Return [x, y] of the center of cell containing provided text 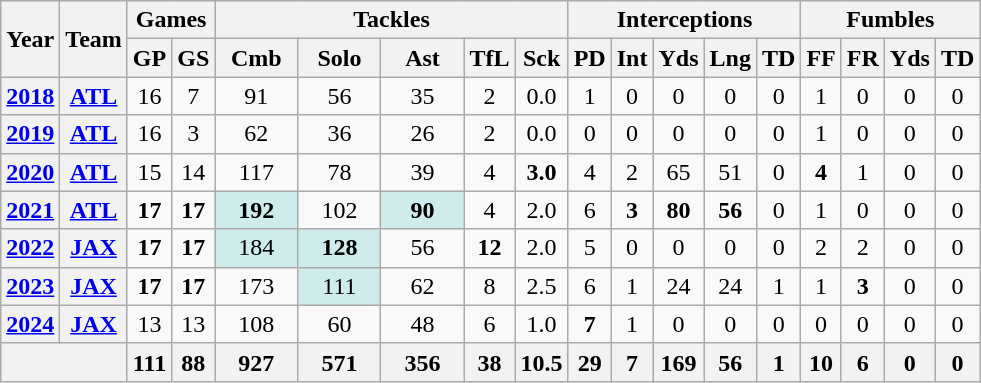
571 [340, 362]
88 [194, 362]
GP [149, 58]
35 [422, 96]
Team [94, 39]
102 [340, 210]
26 [422, 134]
10 [821, 362]
80 [678, 210]
3.0 [542, 172]
10.5 [542, 362]
Sck [542, 58]
FR [862, 58]
927 [256, 362]
51 [730, 172]
Fumbles [890, 20]
91 [256, 96]
38 [490, 362]
GS [194, 58]
36 [340, 134]
356 [422, 362]
Cmb [256, 58]
90 [422, 210]
14 [194, 172]
128 [340, 248]
TfL [490, 58]
48 [422, 324]
173 [256, 286]
2020 [30, 172]
2019 [30, 134]
1.0 [542, 324]
PD [590, 58]
Lng [730, 58]
65 [678, 172]
2022 [30, 248]
78 [340, 172]
108 [256, 324]
60 [340, 324]
Tackles [392, 20]
Int [632, 58]
Solo [340, 58]
2023 [30, 286]
8 [490, 286]
2018 [30, 96]
117 [256, 172]
15 [149, 172]
FF [821, 58]
Year [30, 39]
192 [256, 210]
39 [422, 172]
Ast [422, 58]
2024 [30, 324]
Interceptions [684, 20]
5 [590, 248]
Games [170, 20]
2.5 [542, 286]
2021 [30, 210]
169 [678, 362]
29 [590, 362]
184 [256, 248]
12 [490, 248]
